Scan for the cell matching the given text and deliver its [X, Y] coordinate at center. 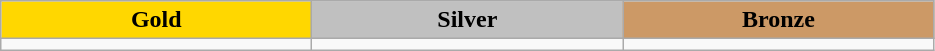
Bronze [778, 20]
Silver [468, 20]
Gold [156, 20]
